Pinpoint the cell where the given text exists, returning its (x, y) midpoint coordinate. 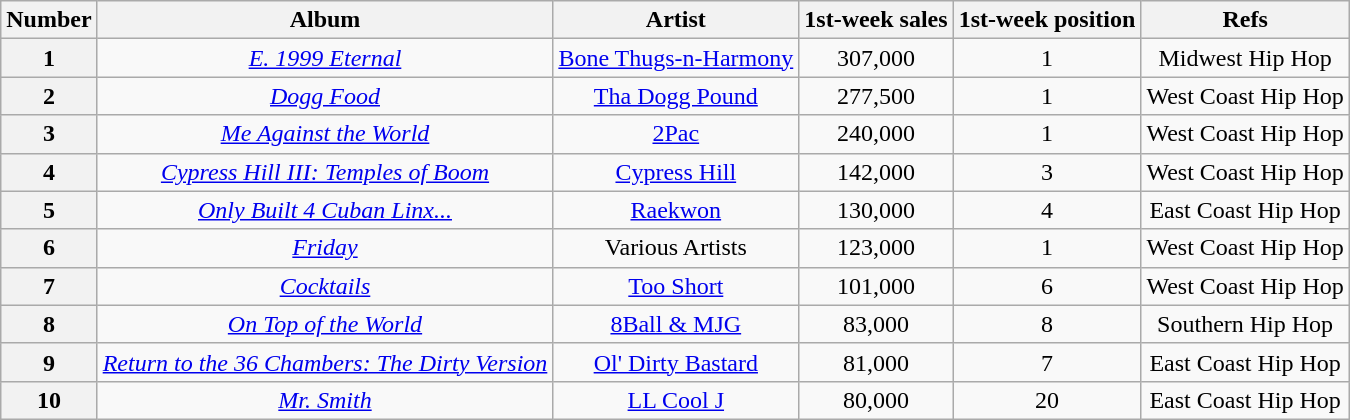
Return to the 36 Chambers: The Dirty Version (325, 362)
Too Short (676, 286)
277,500 (876, 96)
20 (1047, 400)
130,000 (876, 210)
307,000 (876, 58)
Me Against the World (325, 134)
1st-week sales (876, 20)
LL Cool J (676, 400)
Artist (676, 20)
81,000 (876, 362)
Cocktails (325, 286)
10 (49, 400)
Album (325, 20)
2 (49, 96)
Number (49, 20)
Refs (1245, 20)
Various Artists (676, 248)
8Ball & MJG (676, 324)
5 (49, 210)
80,000 (876, 400)
Friday (325, 248)
Southern Hip Hop (1245, 324)
123,000 (876, 248)
Raekwon (676, 210)
83,000 (876, 324)
E. 1999 Eternal (325, 58)
101,000 (876, 286)
2Pac (676, 134)
Cypress Hill III: Temples of Boom (325, 172)
Bone Thugs-n-Harmony (676, 58)
Ol' Dirty Bastard (676, 362)
Only Built 4 Cuban Linx... (325, 210)
Tha Dogg Pound (676, 96)
Dogg Food (325, 96)
1st-week position (1047, 20)
Midwest Hip Hop (1245, 58)
On Top of the World (325, 324)
Cypress Hill (676, 172)
9 (49, 362)
Mr. Smith (325, 400)
142,000 (876, 172)
240,000 (876, 134)
